Search for the cell housing the specified text and yield its (x, y) center coordinate. 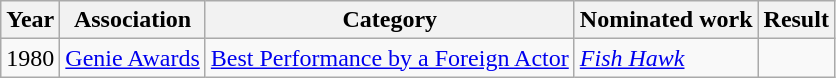
Fish Hawk (666, 58)
Association (133, 20)
Year (30, 20)
Genie Awards (133, 58)
Result (796, 20)
Nominated work (666, 20)
Category (390, 20)
1980 (30, 58)
Best Performance by a Foreign Actor (390, 58)
